Determine the [X, Y] coordinate at the center of the cell enclosing the given text.  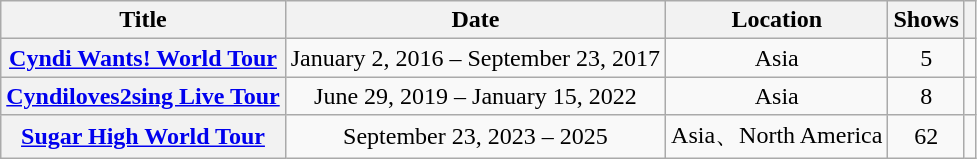
Shows [926, 20]
Date [475, 20]
Title [143, 20]
Cyndi Wants! World Tour [143, 58]
Sugar High World Tour [143, 136]
Location [777, 20]
September 23, 2023 – 2025 [475, 136]
June 29, 2019 – January 15, 2022 [475, 96]
January 2, 2016 – September 23, 2017 [475, 58]
62 [926, 136]
5 [926, 58]
8 [926, 96]
Asia、North America [777, 136]
Cyndiloves2sing Live Tour [143, 96]
